Pinpoint the cell where the given text exists, returning its (X, Y) midpoint coordinate. 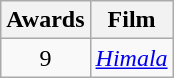
Himala (132, 58)
9 (46, 58)
Awards (46, 20)
Film (132, 20)
